Locate the cell with the specified text and output its (x, y) center coordinate. 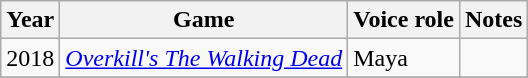
2018 (30, 58)
Maya (404, 58)
Voice role (404, 20)
Overkill's The Walking Dead (204, 58)
Game (204, 20)
Year (30, 20)
Notes (493, 20)
